Determine the [x, y] coordinate at the center of the cell enclosing the given text.  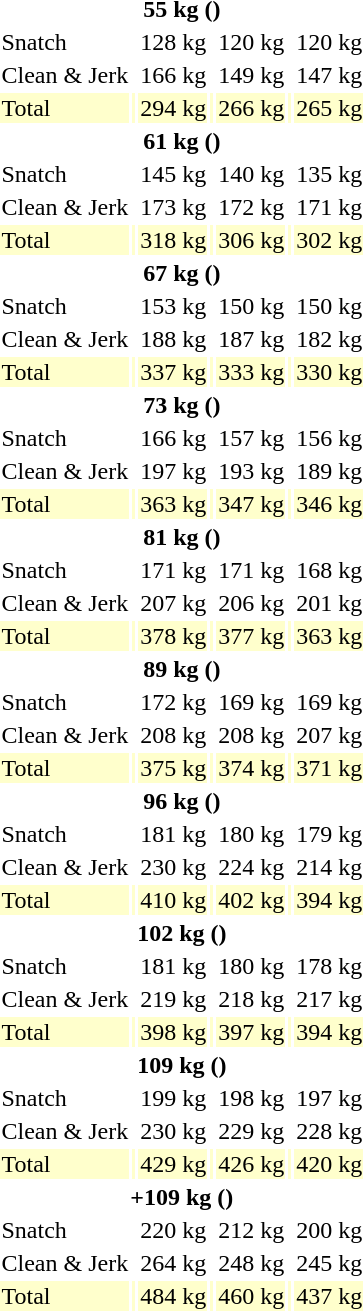
248 kg [252, 1263]
224 kg [252, 867]
378 kg [174, 636]
149 kg [252, 75]
150 kg [252, 306]
219 kg [174, 999]
212 kg [252, 1230]
426 kg [252, 1164]
375 kg [174, 768]
266 kg [252, 108]
187 kg [252, 339]
402 kg [252, 900]
484 kg [174, 1296]
188 kg [174, 339]
397 kg [252, 1032]
377 kg [252, 636]
206 kg [252, 603]
318 kg [174, 240]
429 kg [174, 1164]
157 kg [252, 438]
333 kg [252, 372]
145 kg [174, 174]
363 kg [174, 504]
128 kg [174, 42]
197 kg [174, 471]
173 kg [174, 207]
120 kg [252, 42]
198 kg [252, 1098]
229 kg [252, 1131]
410 kg [174, 900]
264 kg [174, 1263]
207 kg [174, 603]
337 kg [174, 372]
218 kg [252, 999]
374 kg [252, 768]
169 kg [252, 702]
199 kg [174, 1098]
220 kg [174, 1230]
294 kg [174, 108]
347 kg [252, 504]
460 kg [252, 1296]
193 kg [252, 471]
398 kg [174, 1032]
306 kg [252, 240]
140 kg [252, 174]
153 kg [174, 306]
